Return (X, Y) of the center of cell containing provided text 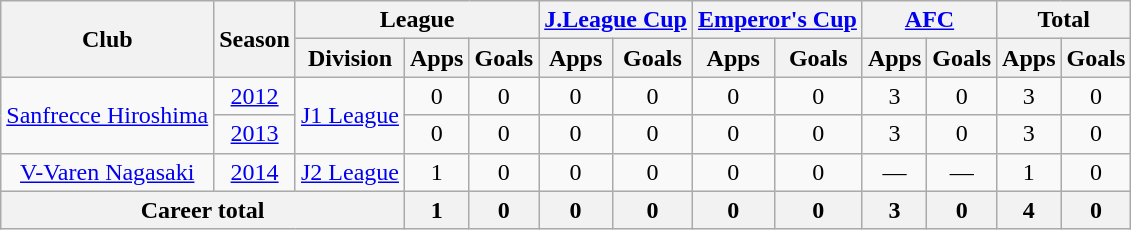
AFC (929, 20)
V-Varen Nagasaki (108, 172)
2012 (255, 96)
J.League Cup (616, 20)
Career total (203, 210)
Club (108, 39)
League (416, 20)
2014 (255, 172)
Season (255, 39)
Emperor's Cup (777, 20)
Total (1064, 20)
2013 (255, 134)
4 (1029, 210)
J1 League (350, 115)
Division (350, 58)
Sanfrecce Hiroshima (108, 115)
J2 League (350, 172)
